From the cell containing the given text, extract its center point as [X, Y] coordinate. 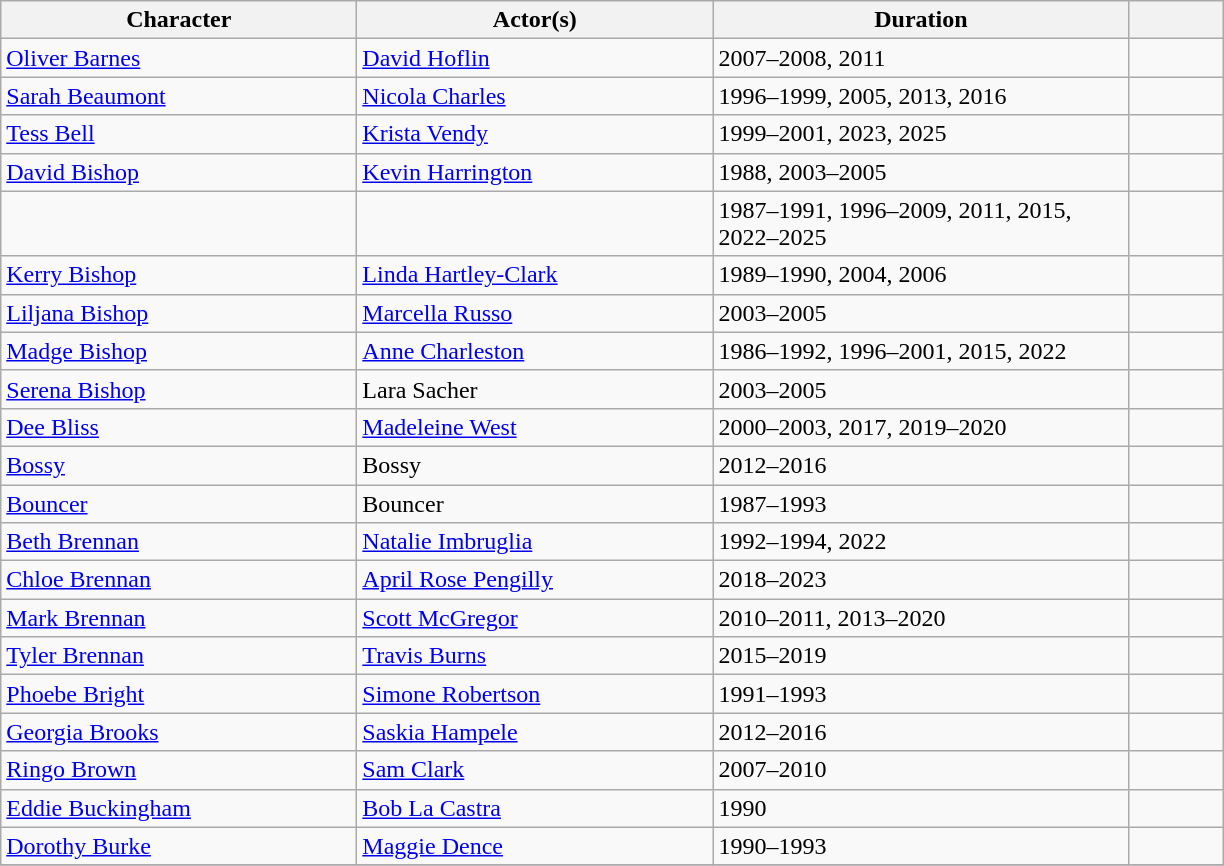
Maggie Dence [535, 846]
1986–1992, 1996–2001, 2015, 2022 [921, 351]
Dorothy Burke [179, 846]
1989–1990, 2004, 2006 [921, 275]
Sarah Beaumont [179, 96]
Tyler Brennan [179, 656]
1990 [921, 808]
Madge Bishop [179, 351]
Phoebe Bright [179, 694]
Actor(s) [535, 20]
1990–1993 [921, 846]
Madeleine West [535, 427]
Bob La Castra [535, 808]
Duration [921, 20]
2010–2011, 2013–2020 [921, 618]
1992–1994, 2022 [921, 542]
2007–2008, 2011 [921, 58]
2000–2003, 2017, 2019–2020 [921, 427]
2007–2010 [921, 770]
Krista Vendy [535, 134]
Nicola Charles [535, 96]
April Rose Pengilly [535, 580]
Chloe Brennan [179, 580]
1987–1993 [921, 503]
Kerry Bishop [179, 275]
David Bishop [179, 172]
Natalie Imbruglia [535, 542]
1991–1993 [921, 694]
Eddie Buckingham [179, 808]
Sam Clark [535, 770]
1999–2001, 2023, 2025 [921, 134]
Mark Brennan [179, 618]
Lara Sacher [535, 389]
2018–2023 [921, 580]
2015–2019 [921, 656]
Kevin Harrington [535, 172]
1996–1999, 2005, 2013, 2016 [921, 96]
1988, 2003–2005 [921, 172]
Travis Burns [535, 656]
Character [179, 20]
Linda Hartley-Clark [535, 275]
Simone Robertson [535, 694]
David Hoflin [535, 58]
Liljana Bishop [179, 313]
Serena Bishop [179, 389]
Tess Bell [179, 134]
1987–1991, 1996–2009, 2011, 2015, 2022–2025 [921, 224]
Beth Brennan [179, 542]
Marcella Russo [535, 313]
Saskia Hampele [535, 732]
Dee Bliss [179, 427]
Georgia Brooks [179, 732]
Ringo Brown [179, 770]
Anne Charleston [535, 351]
Scott McGregor [535, 618]
Oliver Barnes [179, 58]
